Output the (x, y) coordinate of the center of the cell containing the given text.  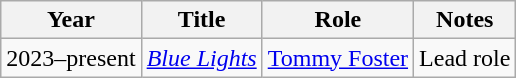
Tommy Foster (338, 58)
2023–present (71, 58)
Blue Lights (202, 58)
Notes (465, 20)
Role (338, 20)
Lead role (465, 58)
Year (71, 20)
Title (202, 20)
